Capture the cell that displays the provided text and extract its [x, y] central coordinate. 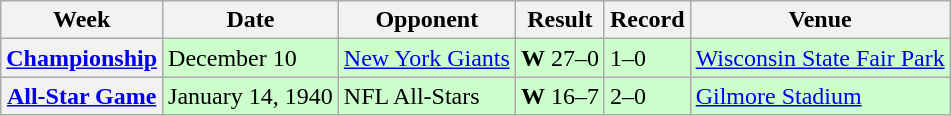
Week [82, 20]
Wisconsin State Fair Park [820, 58]
W 27–0 [560, 58]
New York Giants [426, 58]
Result [560, 20]
Venue [820, 20]
Gilmore Stadium [820, 96]
December 10 [251, 58]
2–0 [647, 96]
W 16–7 [560, 96]
Opponent [426, 20]
1–0 [647, 58]
Record [647, 20]
Date [251, 20]
NFL All-Stars [426, 96]
Championship [82, 58]
All-Star Game [82, 96]
January 14, 1940 [251, 96]
